Return the (x, y) coordinate for the center point of the cell that contains the specified text.  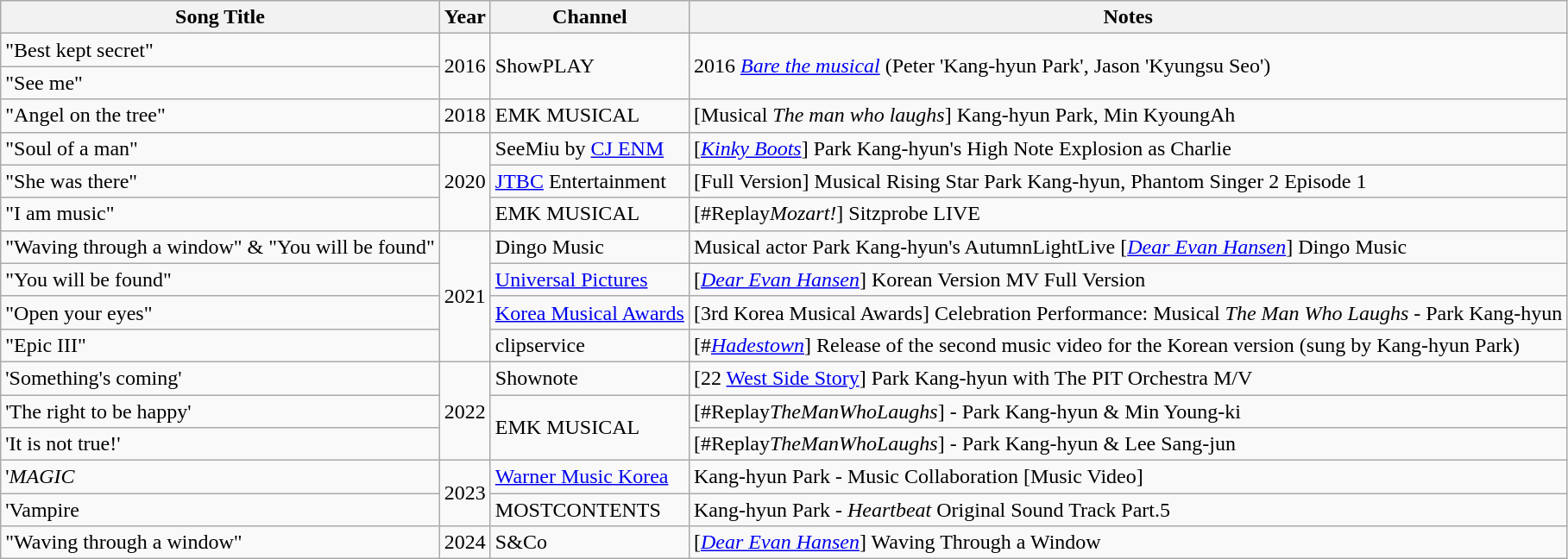
S&Co (589, 543)
[Full Version] Musical Rising Star Park Kang-hyun, Phantom Singer 2 Episode 1 (1127, 181)
Warner Music Korea (589, 477)
[22 West Side Story] Park Kang-hyun with The PIT Orchestra M/V (1127, 378)
"Waving through a window" (221, 543)
"Soul of a man" (221, 148)
"Waving through a window" & "You will be found" (221, 247)
Kang-hyun Park - Music Collaboration [Music Video] (1127, 477)
2023 (464, 493)
ShowPLAY (589, 66)
'Vampire (221, 510)
2018 (464, 116)
Dingo Music (589, 247)
Universal Pictures (589, 279)
"Epic III" (221, 345)
"See me" (221, 83)
[#ReplayTheManWhoLaughs] - Park Kang-hyun & Lee Sang-jun (1127, 444)
Kang-hyun Park - Heartbeat Original Sound Track Part.5 (1127, 510)
"Open your eyes" (221, 312)
2016 Bare the musical (Peter 'Kang-hyun Park', Jason 'Kyungsu Seo') (1127, 66)
"Best kept secret" (221, 50)
'It is not true!' (221, 444)
Notes (1127, 17)
"Angel on the tree" (221, 116)
Shownote (589, 378)
clipservice (589, 345)
2022 (464, 411)
2021 (464, 296)
2020 (464, 181)
2016 (464, 66)
'Something's coming' (221, 378)
[3rd Korea Musical Awards] Celebration Performance: Musical The Man Who Laughs - Park Kang-hyun (1127, 312)
Year (464, 17)
"You will be found" (221, 279)
JTBC Entertainment (589, 181)
[Musical The man who laughs] Kang-hyun Park, Min KyoungAh (1127, 116)
Song Title (221, 17)
Korea Musical Awards (589, 312)
[Dear Evan Hansen] Waving Through a Window (1127, 543)
'The right to be happy' (221, 411)
Channel (589, 17)
[#ReplayMozart!] Sitzprobe LIVE (1127, 214)
2024 (464, 543)
Musical actor Park Kang-hyun's AutumnLightLive [Dear Evan Hansen] Dingo Music (1127, 247)
[Dear Evan Hansen] Korean Version MV Full Version (1127, 279)
[#Hadestown] Release of the second music video for the Korean version (sung by Kang-hyun Park) (1127, 345)
'MAGIC (221, 477)
"She was there" (221, 181)
"I am music" (221, 214)
[#ReplayTheManWhoLaughs] - Park Kang-hyun & Min Young-ki (1127, 411)
MOSTCONTENTS (589, 510)
[Kinky Boots] Park Kang-hyun's High Note Explosion as Charlie (1127, 148)
SeeMiu by CJ ENM (589, 148)
